Find where the given text appears and provide that cell's center as [X, Y] coordinate. 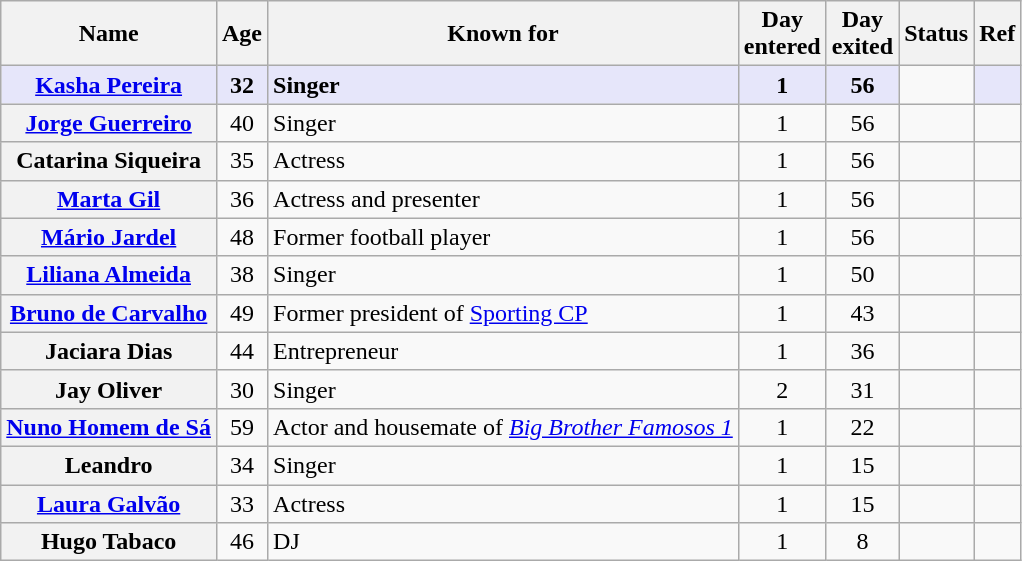
8 [862, 542]
Age [242, 34]
Status [936, 34]
Nuno Homem de Sá [109, 427]
22 [862, 427]
43 [862, 313]
Jaciara Dias [109, 351]
59 [242, 427]
35 [242, 161]
40 [242, 123]
Leandro [109, 465]
33 [242, 503]
Catarina Siqueira [109, 161]
44 [242, 351]
49 [242, 313]
Entrepreneur [504, 351]
Jay Oliver [109, 389]
Mário Jardel [109, 237]
Bruno de Carvalho [109, 313]
Former president of Sporting CP [504, 313]
Marta Gil [109, 199]
Dayexited [862, 34]
31 [862, 389]
DJ [504, 542]
48 [242, 237]
Kasha Pereira [109, 85]
Laura Galvão [109, 503]
34 [242, 465]
Ref [998, 34]
Jorge Guerreiro [109, 123]
50 [862, 275]
Dayentered [782, 34]
Liliana Almeida [109, 275]
Hugo Tabaco [109, 542]
Name [109, 34]
2 [782, 389]
Actor and housemate of Big Brother Famosos 1 [504, 427]
Actress and presenter [504, 199]
46 [242, 542]
38 [242, 275]
Known for [504, 34]
32 [242, 85]
30 [242, 389]
Former football player [504, 237]
